Provide the (X, Y) coordinate of the cell's center where the given text is located.  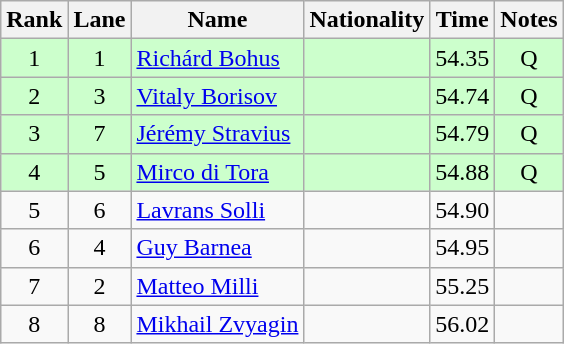
Guy Barnea (218, 248)
Rank (34, 20)
54.79 (462, 134)
54.90 (462, 210)
Mikhail Zvyagin (218, 324)
Name (218, 20)
54.95 (462, 248)
Jérémy Stravius (218, 134)
Time (462, 20)
54.35 (462, 58)
Vitaly Borisov (218, 96)
54.88 (462, 172)
Lane (100, 20)
Mirco di Tora (218, 172)
Matteo Milli (218, 286)
Notes (529, 20)
55.25 (462, 286)
Lavrans Solli (218, 210)
Nationality (367, 20)
54.74 (462, 96)
56.02 (462, 324)
Richárd Bohus (218, 58)
